Scan for the cell matching the given text and deliver its (X, Y) coordinate at center. 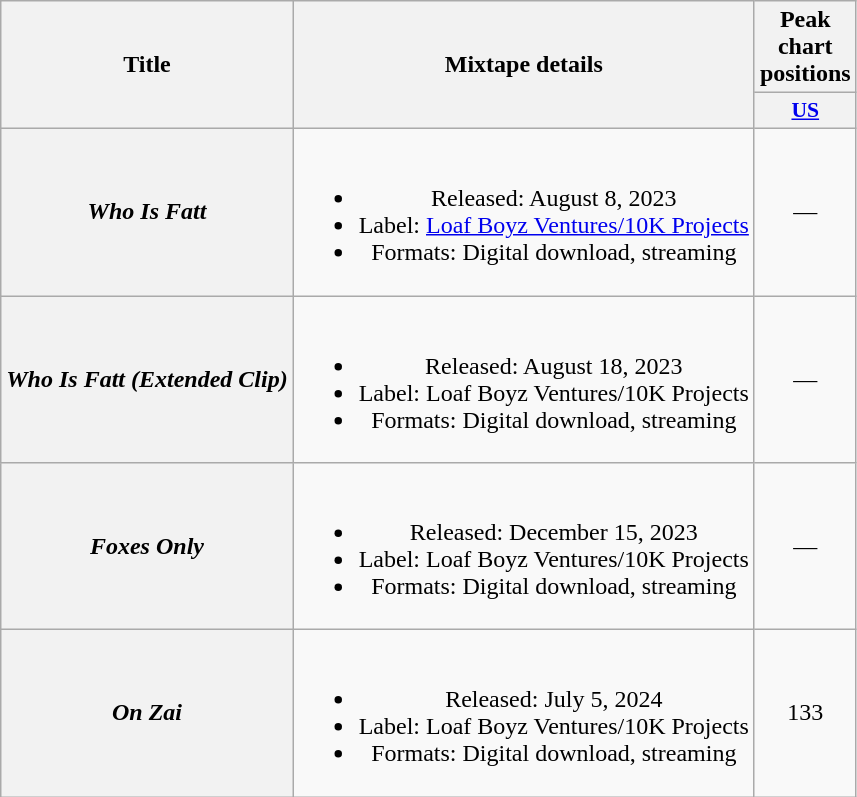
Who Is Fatt (Extended Clip) (147, 380)
Title (147, 65)
Released: December 15, 2023Label: Loaf Boyz Ventures/10K ProjectsFormats: Digital download, streaming (524, 546)
Released: July 5, 2024Label: Loaf Boyz Ventures/10K ProjectsFormats: Digital download, streaming (524, 714)
Foxes Only (147, 546)
Released: August 8, 2023Label: Loaf Boyz Ventures/10K ProjectsFormats: Digital download, streaming (524, 212)
Who Is Fatt (147, 212)
Mixtape details (524, 65)
US (805, 111)
On Zai (147, 714)
Released: August 18, 2023Label: Loaf Boyz Ventures/10K ProjectsFormats: Digital download, streaming (524, 380)
Peak chart positions (805, 47)
133 (805, 714)
